Scan for the cell matching the given text and deliver its [X, Y] coordinate at center. 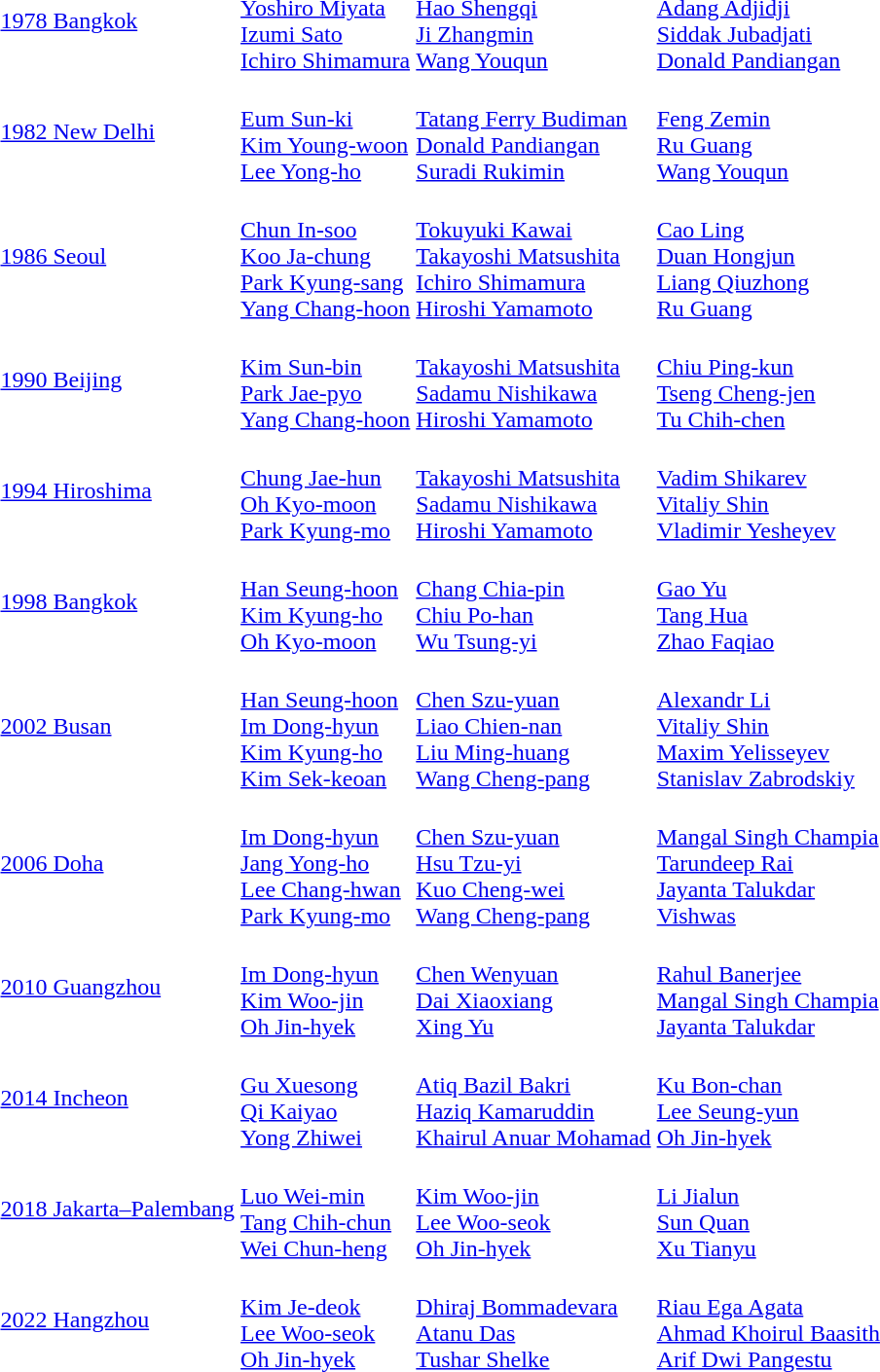
Eum Sun-kiKim Young-woonLee Yong-ho [325, 132]
Im Dong-hyunKim Woo-jinOh Jin-hyek [325, 987]
Luo Wei-minTang Chih-chunWei Chun-heng [325, 1209]
Im Dong-hyunJang Yong-hoLee Chang-hwanPark Kyung-mo [325, 863]
Chun In-sooKoo Ja-chungPark Kyung-sangYang Chang-hoon [325, 256]
Gu XuesongQi KaiyaoYong Zhiwei [325, 1098]
Kim Sun-binPark Jae-pyoYang Chang-hoon [325, 379]
Kim Woo-jinLee Woo-seokOh Jin-hyek [533, 1209]
Chen Szu-yuanLiao Chien-nanLiu Ming-huangWang Cheng-pang [533, 726]
Tatang Ferry BudimanDonald PandianganSuradi Rukimin [533, 132]
Chen WenyuanDai XiaoxiangXing Yu [533, 987]
Chung Jae-hunOh Kyo-moonPark Kyung-mo [325, 490]
Han Seung-hoonIm Dong-hyunKim Kyung-hoKim Sek-keoan [325, 726]
Han Seung-hoonKim Kyung-hoOh Kyo-moon [325, 601]
Atiq Bazil BakriHaziq KamaruddinKhairul Anuar Mohamad [533, 1098]
Chang Chia-pinChiu Po-hanWu Tsung-yi [533, 601]
Tokuyuki KawaiTakayoshi MatsushitaIchiro ShimamuraHiroshi Yamamoto [533, 256]
Chen Szu-yuanHsu Tzu-yiKuo Cheng-weiWang Cheng-pang [533, 863]
